Output the [x, y] coordinate of the center of the cell containing the given text.  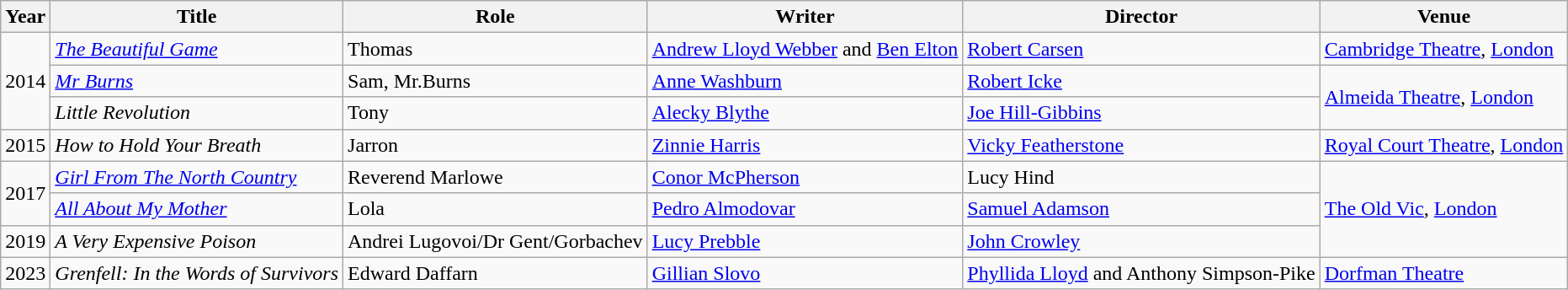
2017 [25, 193]
Girl From The North Country [197, 177]
The Beautiful Game [197, 49]
A Very Expensive Poison [197, 241]
Sam, Mr.Burns [496, 81]
Thomas [496, 49]
Dorfman Theatre [1444, 273]
Andrew Lloyd Webber and Ben Elton [805, 49]
Pedro Almodovar [805, 209]
All About My Mother [197, 209]
Vicky Featherstone [1141, 145]
Conor McPherson [805, 177]
2023 [25, 273]
Phyllida Lloyd and Anthony Simpson-Pike [1141, 273]
Andrei Lugovoi/Dr Gent/Gorbachev [496, 241]
Little Revolution [197, 113]
How to Hold Your Breath [197, 145]
Lucy Prebble [805, 241]
Director [1141, 17]
John Crowley [1141, 241]
Mr Burns [197, 81]
Almeida Theatre, London [1444, 97]
Tony [496, 113]
Title [197, 17]
Year [25, 17]
Anne Washburn [805, 81]
Edward Daffarn [496, 273]
Robert Carsen [1141, 49]
Lucy Hind [1141, 177]
Joe Hill-Gibbins [1141, 113]
Royal Court Theatre, London [1444, 145]
Zinnie Harris [805, 145]
The Old Vic, London [1444, 209]
Lola [496, 209]
Alecky Blythe [805, 113]
2014 [25, 81]
Role [496, 17]
Writer [805, 17]
Gillian Slovo [805, 273]
Cambridge Theatre, London [1444, 49]
Robert Icke [1141, 81]
Jarron [496, 145]
Samuel Adamson [1141, 209]
2015 [25, 145]
2019 [25, 241]
Grenfell: In the Words of Survivors [197, 273]
Venue [1444, 17]
Reverend Marlowe [496, 177]
